Provide the (x, y) coordinate of the cell's center where the given text is located.  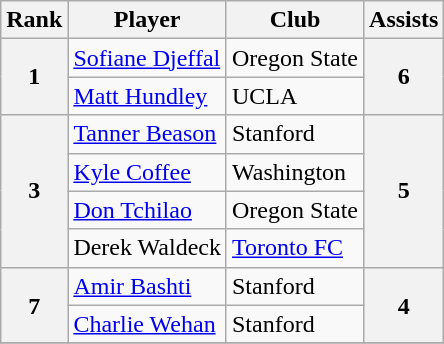
6 (404, 77)
Rank (34, 20)
7 (34, 305)
Tanner Beason (148, 134)
3 (34, 191)
Assists (404, 20)
Toronto FC (294, 248)
Amir Bashti (148, 286)
Sofiane Djeffal (148, 58)
4 (404, 305)
Washington (294, 172)
5 (404, 191)
UCLA (294, 96)
Don Tchilao (148, 210)
Charlie Wehan (148, 324)
Matt Hundley (148, 96)
1 (34, 77)
Kyle Coffee (148, 172)
Player (148, 20)
Derek Waldeck (148, 248)
Club (294, 20)
